Return the [x, y] coordinate for the center point of the cell that contains the specified text.  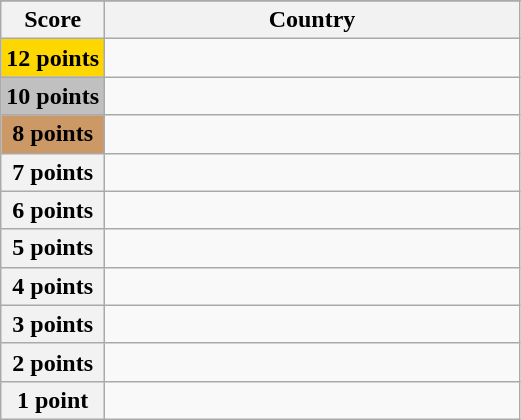
5 points [53, 248]
4 points [53, 286]
12 points [53, 58]
8 points [53, 134]
3 points [53, 324]
6 points [53, 210]
2 points [53, 362]
Score [53, 20]
10 points [53, 96]
1 point [53, 400]
Country [312, 20]
7 points [53, 172]
